Capture the cell that displays the provided text and extract its [X, Y] central coordinate. 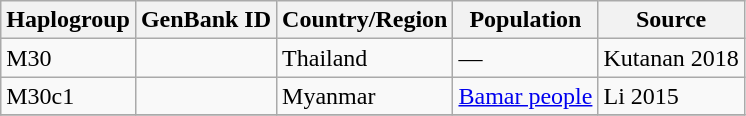
Population [526, 20]
Kutanan 2018 [671, 58]
Bamar people [526, 96]
Thailand [365, 58]
Haplogroup [68, 20]
Country/Region [365, 20]
Li 2015 [671, 96]
Source [671, 20]
— [526, 58]
M30 [68, 58]
Myanmar [365, 96]
M30c1 [68, 96]
GenBank ID [206, 20]
